Find where the given text appears and provide that cell's center as [x, y] coordinate. 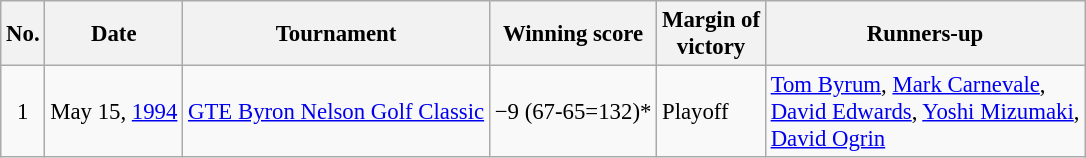
Runners-up [924, 34]
Date [114, 34]
GTE Byron Nelson Golf Classic [336, 112]
May 15, 1994 [114, 112]
Margin ofvictory [712, 34]
−9 (67-65=132)* [572, 112]
Winning score [572, 34]
No. [23, 34]
1 [23, 112]
Playoff [712, 112]
Tournament [336, 34]
Tom Byrum, Mark Carnevale, David Edwards, Yoshi Mizumaki, David Ogrin [924, 112]
